Output the (x, y) coordinate of the center of the cell containing the given text.  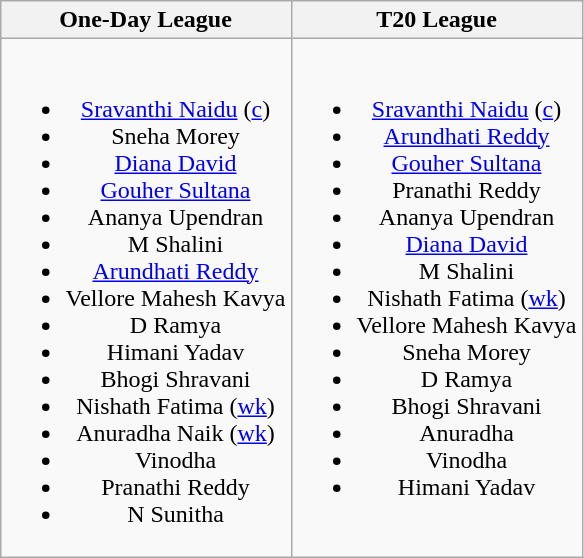
T20 League (436, 20)
One-Day League (146, 20)
